Extract the [X, Y] coordinate from the center of the cell holding the provided text.  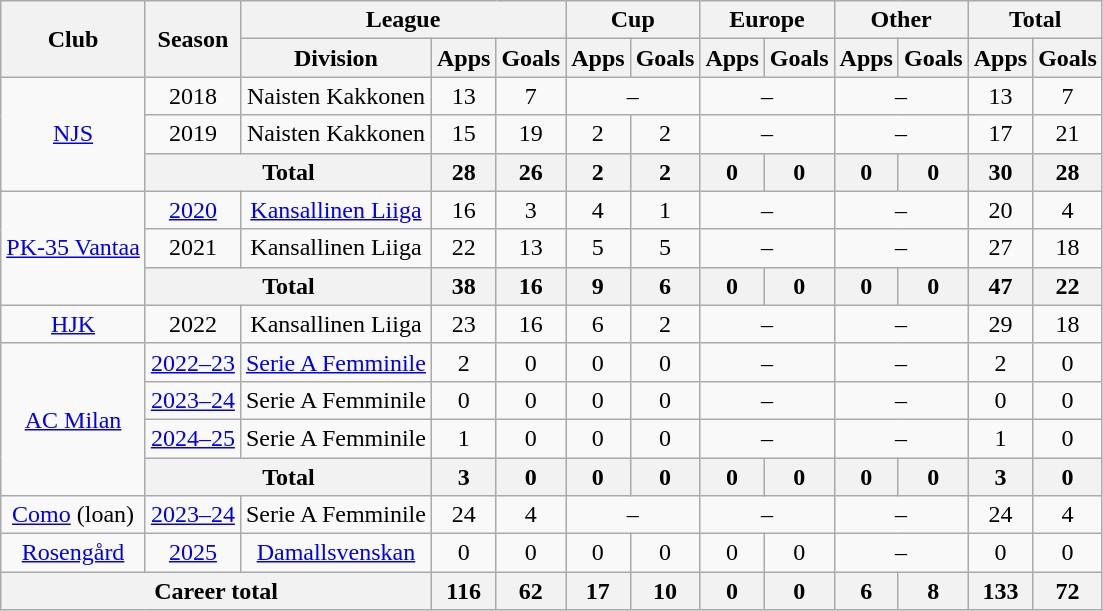
Career total [216, 591]
9 [598, 286]
Rosengård [74, 553]
38 [463, 286]
Damallsvenskan [336, 553]
Como (loan) [74, 515]
21 [1068, 134]
26 [531, 172]
2024–25 [192, 438]
72 [1068, 591]
Europe [767, 20]
HJK [74, 324]
NJS [74, 134]
Club [74, 39]
2020 [192, 210]
Season [192, 39]
27 [1000, 248]
19 [531, 134]
20 [1000, 210]
29 [1000, 324]
8 [933, 591]
PK-35 Vantaa [74, 248]
62 [531, 591]
15 [463, 134]
116 [463, 591]
2018 [192, 96]
AC Milan [74, 419]
2021 [192, 248]
2025 [192, 553]
2022 [192, 324]
Division [336, 58]
2019 [192, 134]
League [402, 20]
30 [1000, 172]
133 [1000, 591]
23 [463, 324]
Cup [633, 20]
Other [901, 20]
10 [665, 591]
47 [1000, 286]
2022–23 [192, 362]
